Provide the [x, y] coordinate of the cell's center where the given text is located.  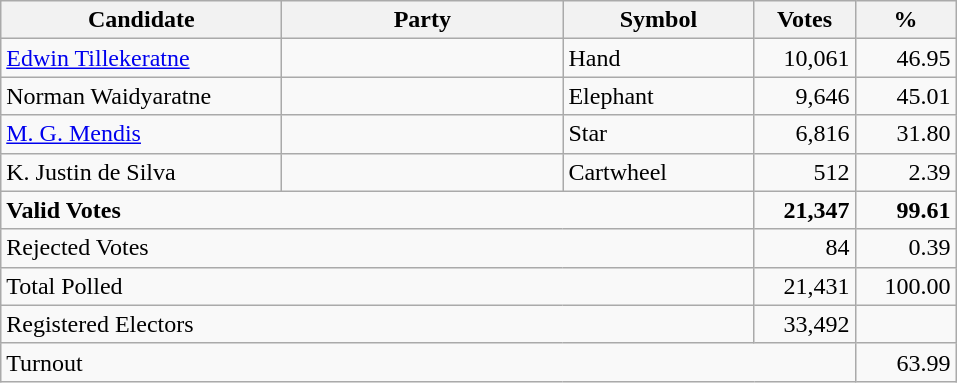
21,431 [804, 286]
45.01 [906, 96]
21,347 [804, 210]
33,492 [804, 324]
512 [804, 172]
Star [658, 134]
Norman Waidyaratne [142, 96]
Total Polled [378, 286]
9,646 [804, 96]
46.95 [906, 58]
100.00 [906, 286]
Candidate [142, 20]
% [906, 20]
M. G. Mendis [142, 134]
Party [422, 20]
K. Justin de Silva [142, 172]
Hand [658, 58]
Cartwheel [658, 172]
63.99 [906, 362]
2.39 [906, 172]
84 [804, 248]
Symbol [658, 20]
Votes [804, 20]
Valid Votes [378, 210]
Registered Electors [378, 324]
Rejected Votes [378, 248]
31.80 [906, 134]
0.39 [906, 248]
Turnout [428, 362]
99.61 [906, 210]
10,061 [804, 58]
Elephant [658, 96]
Edwin Tillekeratne [142, 58]
6,816 [804, 134]
